Return [X, Y] of the center of cell containing provided text 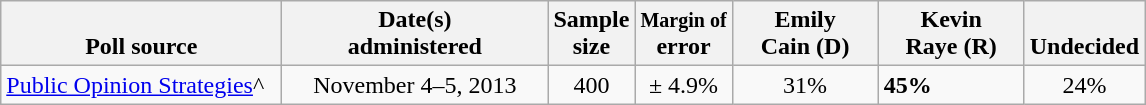
± 4.9% [684, 85]
November 4–5, 2013 [415, 85]
Date(s)administered [415, 34]
31% [805, 85]
KevinRaye (R) [951, 34]
Margin oferror [684, 34]
Samplesize [592, 34]
Undecided [1084, 34]
45% [951, 85]
400 [592, 85]
24% [1084, 85]
Poll source [142, 34]
Public Opinion Strategies^ [142, 85]
EmilyCain (D) [805, 34]
